Return (X, Y) of the center of cell containing provided text 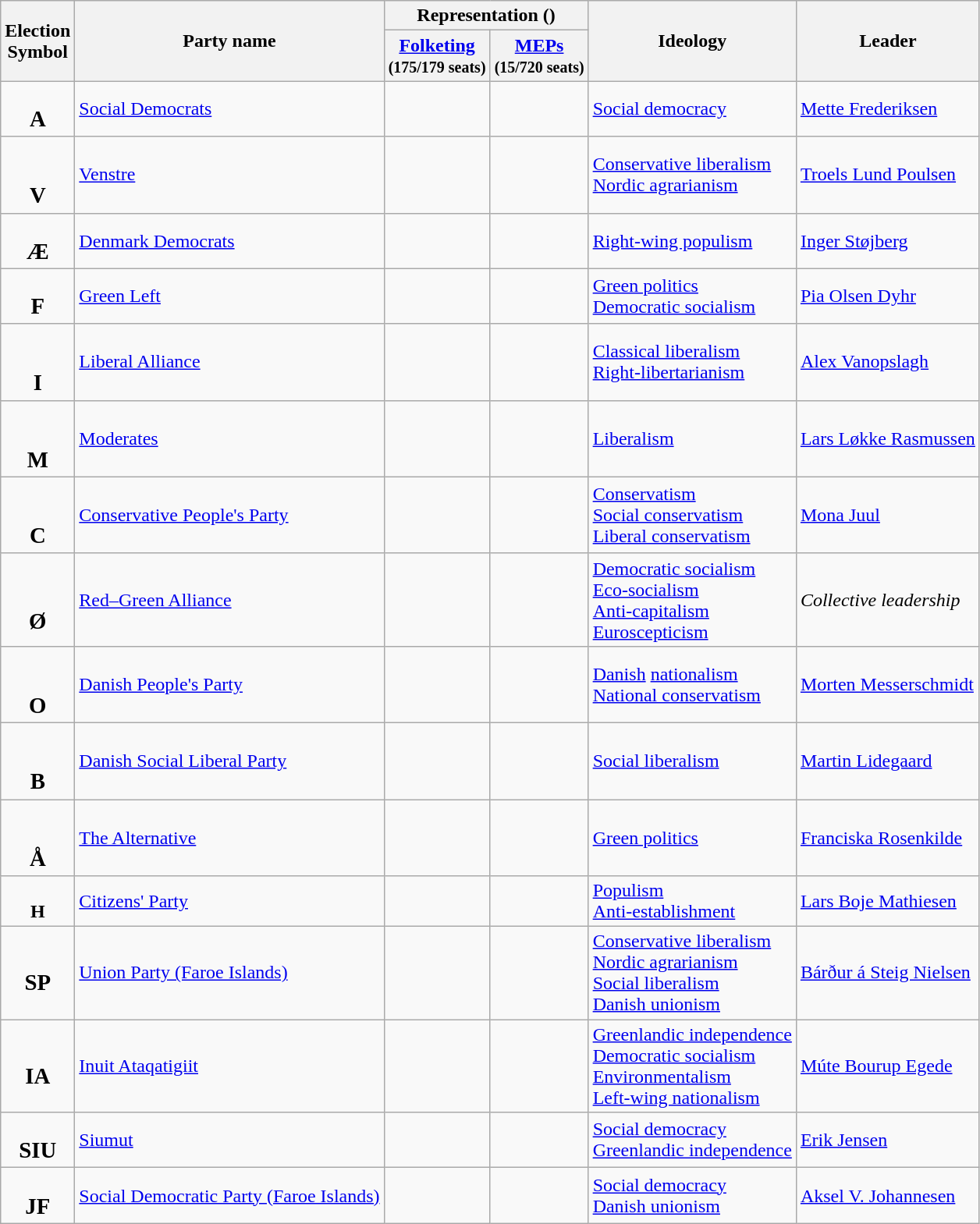
Bárður á Steig Nielsen (888, 974)
Collective leadership (888, 599)
Social democracy (692, 109)
MEPs(15/720 seats) (539, 56)
IA (37, 1066)
Citizens' Party (229, 902)
Conservative liberalismNordic agrarianismSocial liberalismDanish unionism (692, 974)
Ø (37, 599)
A (37, 109)
Lars Løkke Rasmussen (888, 438)
I (37, 362)
Danish Social Liberal Party (229, 761)
Social liberalism (692, 761)
F (37, 296)
Red–Green Alliance (229, 599)
SP (37, 974)
Union Party (Faroe Islands) (229, 974)
JF (37, 1195)
Social democracyGreenlandic independence (692, 1141)
O (37, 684)
Æ (37, 240)
Social Democrats (229, 109)
Morten Messerschmidt (888, 684)
Liberal Alliance (229, 362)
PopulismAnti-establishment (692, 902)
Lars Boje Mathiesen (888, 902)
Å (37, 837)
Party name (229, 41)
Danish nationalismNational conservatism (692, 684)
SIU (37, 1141)
Ideology (692, 41)
Liberalism (692, 438)
Classical liberalismRight-libertarianism (692, 362)
ConservatismSocial conservatismLiberal conservatism (692, 515)
Troels Lund Poulsen (888, 175)
Moderates (229, 438)
Franciska Rosenkilde (888, 837)
The Alternative (229, 837)
Alex Vanopslagh (888, 362)
Conservative liberalismNordic agrarianism (692, 175)
Inger Støjberg (888, 240)
Venstre (229, 175)
Martin Lidegaard (888, 761)
Mona Juul (888, 515)
Representation () (486, 16)
Inuit Ataqatigiit (229, 1066)
V (37, 175)
B (37, 761)
ElectionSymbol (37, 41)
Right-wing populism (692, 240)
Social democracyDanish unionism (692, 1195)
Múte Bourup Egede (888, 1066)
Green Left (229, 296)
Siumut (229, 1141)
Danish People's Party (229, 684)
M (37, 438)
Folketing(175/179 seats) (437, 56)
H (37, 902)
Erik Jensen (888, 1141)
C (37, 515)
Green politics (692, 837)
Pia Olsen Dyhr (888, 296)
Mette Frederiksen (888, 109)
Denmark Democrats (229, 240)
Green politicsDemocratic socialism (692, 296)
Conservative People's Party (229, 515)
Greenlandic independenceDemocratic socialismEnvironmentalismLeft-wing nationalism (692, 1066)
Aksel V. Johannesen (888, 1195)
Leader (888, 41)
Social Democratic Party (Faroe Islands) (229, 1195)
Democratic socialismEco-socialismAnti-capitalismEuroscepticism (692, 599)
